Scan for the cell matching the given text and deliver its (x, y) coordinate at center. 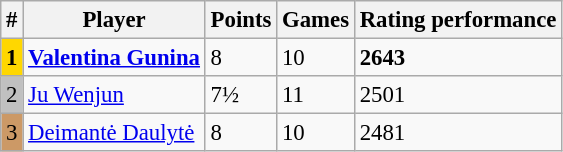
# (12, 20)
Valentina Gunina (114, 58)
2481 (458, 133)
Points (240, 20)
Player (114, 20)
Ju Wenjun (114, 95)
2643 (458, 58)
Rating performance (458, 20)
2501 (458, 95)
7½ (240, 95)
3 (12, 133)
1 (12, 58)
11 (316, 95)
2 (12, 95)
Games (316, 20)
Deimantė Daulytė (114, 133)
